Identify which cell holds the provided text, then report its (x, y) central coordinate. 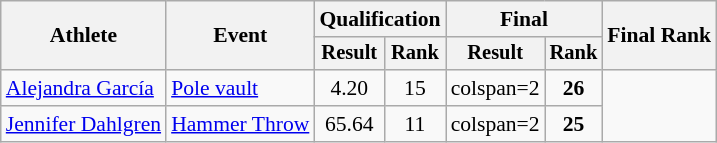
4.20 (349, 88)
Final Rank (659, 36)
Jennifer Dahlgren (84, 124)
65.64 (349, 124)
Hammer Throw (240, 124)
11 (414, 124)
Pole vault (240, 88)
Event (240, 36)
25 (574, 124)
Qualification (380, 19)
Final (524, 19)
Alejandra García (84, 88)
Athlete (84, 36)
26 (574, 88)
15 (414, 88)
